From the cell containing the given text, extract its center point as (X, Y) coordinate. 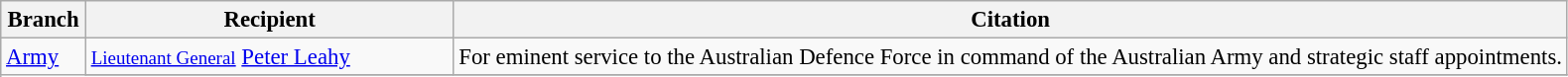
Recipient (270, 20)
Army (44, 57)
Branch (44, 20)
For eminent service to the Australian Defence Force in command of the Australian Army and strategic staff appointments. (1010, 57)
Lieutenant General Peter Leahy (270, 57)
Citation (1010, 20)
